Output the [X, Y] coordinate of the center of the cell containing the given text.  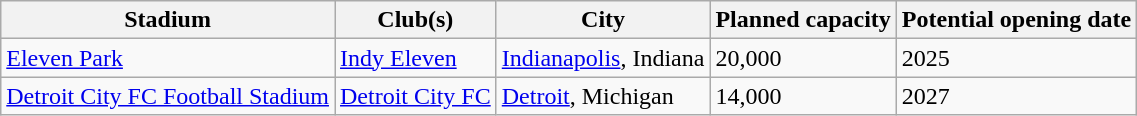
Planned capacity [803, 20]
Club(s) [415, 20]
20,000 [803, 58]
Eleven Park [168, 58]
14,000 [803, 96]
City [603, 20]
Detroit City FC [415, 96]
Indy Eleven [415, 58]
Detroit City FC Football Stadium [168, 96]
2027 [1016, 96]
Detroit, Michigan [603, 96]
2025 [1016, 58]
Stadium [168, 20]
Potential opening date [1016, 20]
Indianapolis, Indiana [603, 58]
